Search for the cell housing the specified text and yield its [X, Y] center coordinate. 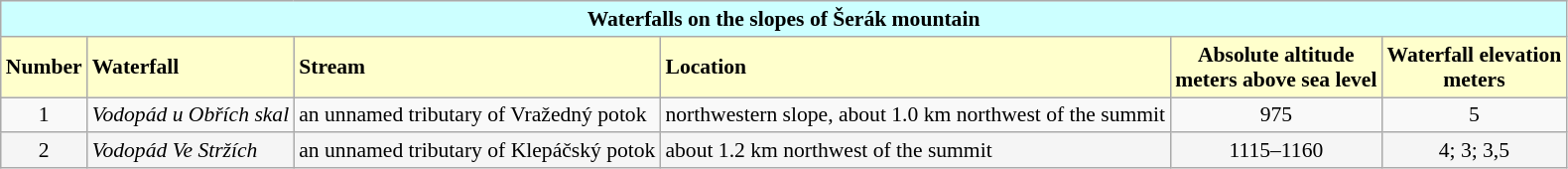
975 [1276, 115]
about 1.2 km northwest of the summit [915, 151]
Number [44, 68]
Absolute altitudemeters above sea level [1276, 68]
Waterfall elevationmeters [1475, 68]
Vodopád Ve Stržích [191, 151]
Vodopád u Obřích skal [191, 115]
2 [44, 151]
Waterfall [191, 68]
1 [44, 115]
Waterfalls on the slopes of Šerák mountain [784, 19]
4; 3; 3,5 [1475, 151]
Location [915, 68]
an unnamed tributary of Vražedný potok [476, 115]
Stream [476, 68]
northwestern slope, about 1.0 km northwest of the summit [915, 115]
5 [1475, 115]
an unnamed tributary of Klepáčský potok [476, 151]
1115–1160 [1276, 151]
